Detect which cell encompasses the target text, then output its [x, y] center coordinate. 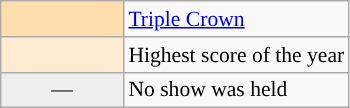
No show was held [236, 90]
— [62, 90]
Triple Crown [236, 19]
Highest score of the year [236, 55]
